Search for the cell housing the specified text and yield its [x, y] center coordinate. 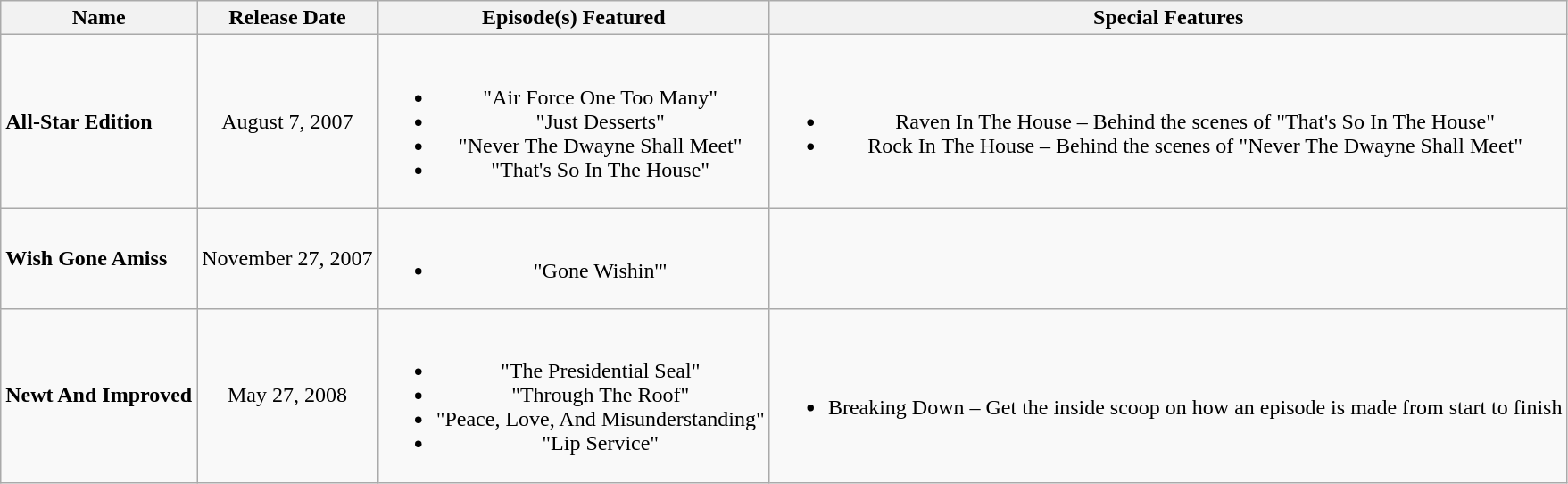
"The Presidential Seal""Through The Roof""Peace, Love, And Misunderstanding""Lip Service" [573, 396]
"Gone Wishin'" [573, 259]
Release Date [287, 18]
May 27, 2008 [287, 396]
Episode(s) Featured [573, 18]
Newt And Improved [99, 396]
"Air Force One Too Many""Just Desserts""Never The Dwayne Shall Meet""That's So In The House" [573, 121]
Name [99, 18]
Wish Gone Amiss [99, 259]
August 7, 2007 [287, 121]
All-Star Edition [99, 121]
Special Features [1168, 18]
Raven In The House – Behind the scenes of "That's So In The House"Rock In The House – Behind the scenes of "Never The Dwayne Shall Meet" [1168, 121]
November 27, 2007 [287, 259]
Breaking Down – Get the inside scoop on how an episode is made from start to finish [1168, 396]
